Find where the given text appears and provide that cell's center as (X, Y) coordinate. 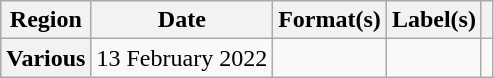
Date (182, 20)
Region (46, 20)
Label(s) (434, 20)
Format(s) (330, 20)
13 February 2022 (182, 58)
Various (46, 58)
